Find where the given text appears and provide that cell's center as [X, Y] coordinate. 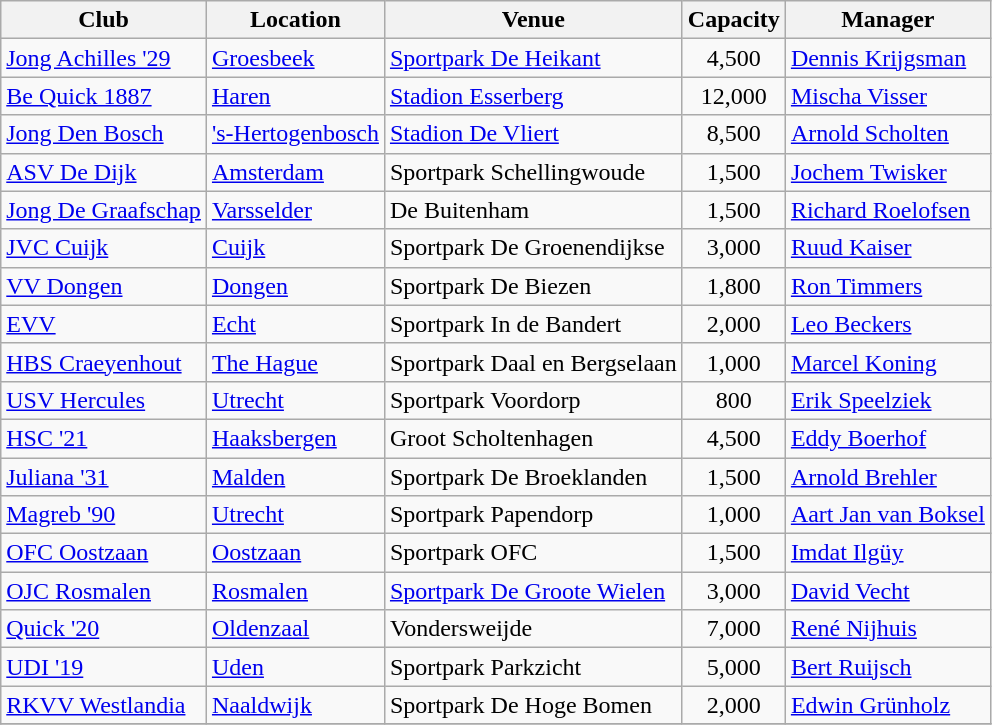
Vondersweijde [533, 629]
Stadion Esserberg [533, 96]
OFC Oostzaan [104, 553]
Sportpark In de Bandert [533, 324]
Magreb '90 [104, 515]
Sportpark De Broeklanden [533, 477]
Sportpark De Groenendijkse [533, 248]
's-Hertogenbosch [295, 134]
Sportpark De Biezen [533, 286]
Amsterdam [295, 172]
OJC Rosmalen [104, 591]
Jong Den Bosch [104, 134]
JVC Cuijk [104, 248]
Oldenzaal [295, 629]
5,000 [734, 667]
12,000 [734, 96]
Edwin Grünholz [888, 705]
Manager [888, 20]
USV Hercules [104, 400]
The Hague [295, 362]
Sportpark De Heikant [533, 58]
Dongen [295, 286]
Sportpark De Hoge Bomen [533, 705]
Be Quick 1887 [104, 96]
Jong De Graafschap [104, 210]
Jochem Twisker [888, 172]
Mischa Visser [888, 96]
Location [295, 20]
7,000 [734, 629]
1,800 [734, 286]
Ron Timmers [888, 286]
Naaldwijk [295, 705]
Oostzaan [295, 553]
Club [104, 20]
Sportpark Papendorp [533, 515]
HSC '21 [104, 438]
Rosmalen [295, 591]
Bert Ruijsch [888, 667]
Capacity [734, 20]
René Nijhuis [888, 629]
Leo Beckers [888, 324]
Venue [533, 20]
Malden [295, 477]
Groot Scholtenhagen [533, 438]
De Buitenham [533, 210]
Eddy Boerhof [888, 438]
Cuijk [295, 248]
800 [734, 400]
ASV De Dijk [104, 172]
Richard Roelofsen [888, 210]
Ruud Kaiser [888, 248]
Jong Achilles '29 [104, 58]
Sportpark OFC [533, 553]
RKVV Westlandia [104, 705]
Marcel Koning [888, 362]
Uden [295, 667]
Echt [295, 324]
Arnold Scholten [888, 134]
VV Dongen [104, 286]
Sportpark Parkzicht [533, 667]
Sportpark Schellingwoude [533, 172]
Imdat Ilgüy [888, 553]
Juliana '31 [104, 477]
Sportpark Daal en Bergselaan [533, 362]
Haren [295, 96]
Sportpark De Groote Wielen [533, 591]
Erik Speelziek [888, 400]
HBS Craeyenhout [104, 362]
Aart Jan van Boksel [888, 515]
Sportpark Voordorp [533, 400]
David Vecht [888, 591]
Quick '20 [104, 629]
Haaksbergen [295, 438]
Stadion De Vliert [533, 134]
Arnold Brehler [888, 477]
8,500 [734, 134]
Varsselder [295, 210]
Groesbeek [295, 58]
Dennis Krijgsman [888, 58]
EVV [104, 324]
UDI '19 [104, 667]
